Search for the cell housing the specified text and yield its (x, y) center coordinate. 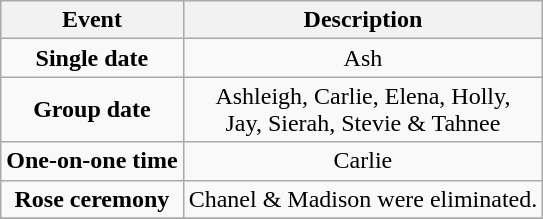
Event (92, 20)
Description (363, 20)
Carlie (363, 161)
One-on-one time (92, 161)
Ash (363, 58)
Ashleigh, Carlie, Elena, Holly,Jay, Sierah, Stevie & Tahnee (363, 110)
Chanel & Madison were eliminated. (363, 199)
Group date (92, 110)
Single date (92, 58)
Rose ceremony (92, 199)
